Output the (X, Y) coordinate of the center of the cell containing the given text.  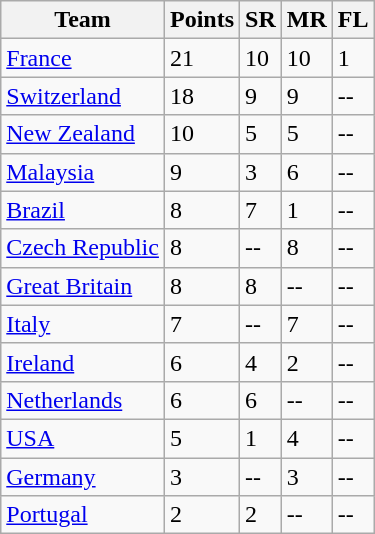
Germany (83, 477)
FL (353, 20)
Malaysia (83, 172)
18 (202, 96)
Team (83, 20)
New Zealand (83, 134)
Brazil (83, 210)
Netherlands (83, 400)
USA (83, 438)
Switzerland (83, 96)
Portugal (83, 515)
Italy (83, 324)
Points (202, 20)
SR (261, 20)
France (83, 58)
Ireland (83, 362)
Czech Republic (83, 248)
21 (202, 58)
Great Britain (83, 286)
MR (306, 20)
